From the cell containing the given text, extract its center point as [X, Y] coordinate. 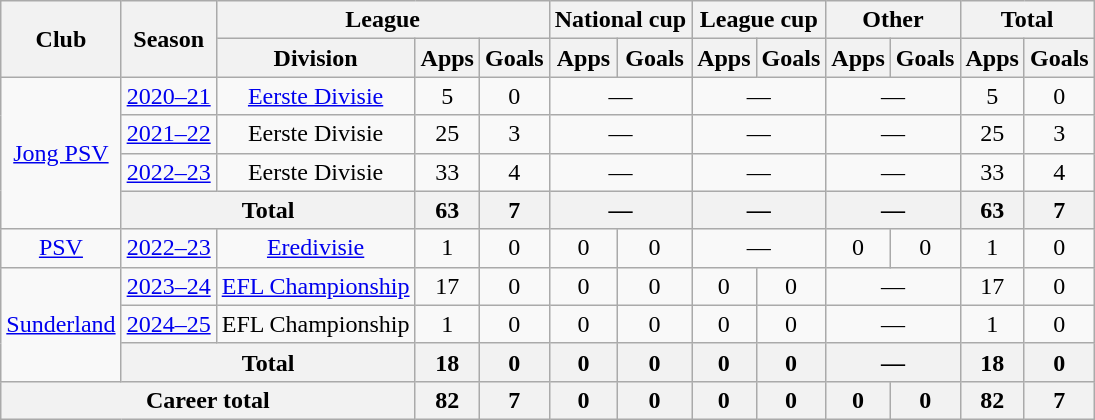
League cup [759, 20]
2024–25 [168, 324]
Season [168, 39]
Career total [208, 400]
Eredivisie [316, 248]
2021–22 [168, 134]
Division [316, 58]
League [382, 20]
Jong PSV [61, 153]
2023–24 [168, 286]
Sunderland [61, 324]
PSV [61, 248]
Other [893, 20]
2020–21 [168, 96]
Club [61, 39]
National cup [620, 20]
